From the cell containing the given text, extract its center point as (X, Y) coordinate. 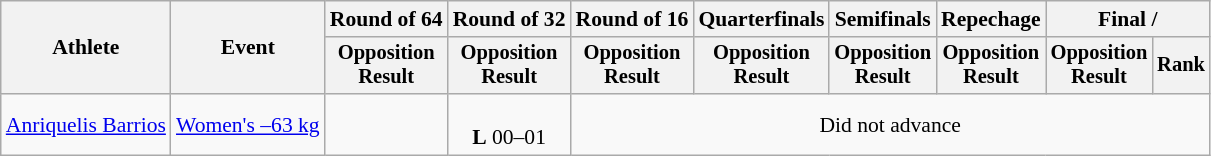
Semifinals (882, 19)
Athlete (86, 48)
Round of 64 (386, 19)
Round of 32 (510, 19)
Repechage (991, 19)
Did not advance (890, 124)
Anriquelis Barrios (86, 124)
Quarterfinals (761, 19)
Event (248, 48)
Rank (1181, 66)
Final / (1128, 19)
Women's –63 kg (248, 124)
Round of 16 (632, 19)
L 00–01 (510, 124)
